Identify which cell holds the provided text, then report its (x, y) central coordinate. 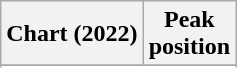
Chart (2022) (72, 34)
Peakposition (189, 34)
